Pinpoint the cell where the given text exists, returning its [x, y] midpoint coordinate. 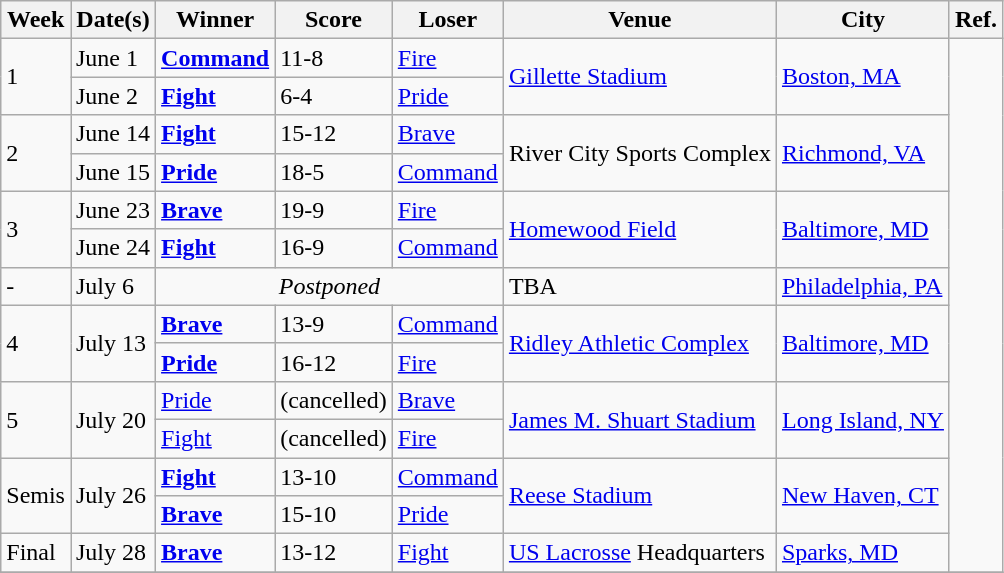
June 14 [112, 134]
5 [36, 419]
Homewood Field [640, 229]
6-4 [334, 96]
Date(s) [112, 20]
River City Sports Complex [640, 153]
13-12 [334, 553]
June 15 [112, 172]
3 [36, 229]
New Haven, CT [862, 496]
15-10 [334, 515]
July 13 [112, 343]
June 2 [112, 96]
15-12 [334, 134]
Score [334, 20]
June 24 [112, 248]
June 23 [112, 210]
Winner [216, 20]
Philadelphia, PA [862, 286]
July 20 [112, 419]
Semis [36, 496]
16-12 [334, 362]
Postponed [330, 286]
Week [36, 20]
James M. Shuart Stadium [640, 419]
13-9 [334, 324]
13-10 [334, 477]
June 1 [112, 58]
11-8 [334, 58]
July 26 [112, 496]
Gillette Stadium [640, 77]
Reese Stadium [640, 496]
July 6 [112, 286]
4 [36, 343]
Venue [640, 20]
- [36, 286]
1 [36, 77]
19-9 [334, 210]
16-9 [334, 248]
US Lacrosse Headquarters [640, 553]
July 28 [112, 553]
Ridley Athletic Complex [640, 343]
Long Island, NY [862, 419]
Final [36, 553]
City [862, 20]
18-5 [334, 172]
Loser [448, 20]
Sparks, MD [862, 553]
Ref. [976, 20]
TBA [640, 286]
Richmond, VA [862, 153]
2 [36, 153]
Boston, MA [862, 77]
